Determine the (x, y) coordinate at the center of the cell enclosing the given text.  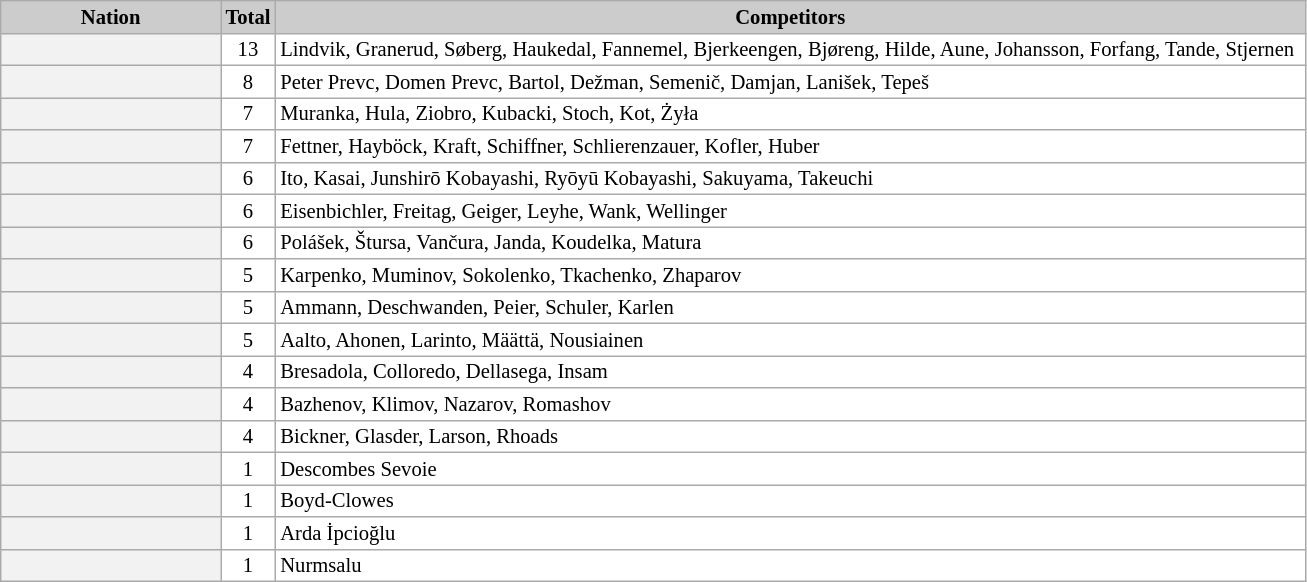
Arda İpcioğlu (790, 532)
8 (248, 81)
Lindvik, Granerud, Søberg, Haukedal, Fannemel, Bjerkeengen, Bjøreng, Hilde, Aune, Johansson, Forfang, Tande, Stjernen (790, 49)
Polášek, Štursa, Vančura, Janda, Koudelka, Matura (790, 242)
Bickner, Glasder, Larson, Rhoads (790, 436)
Nurmsalu (790, 565)
13 (248, 49)
Bazhenov, Klimov, Nazarov, Romashov (790, 404)
Peter Prevc, Domen Prevc, Bartol, Dežman, Semenič, Damjan, Lanišek, Tepeš (790, 81)
Ito, Kasai, Junshirō Kobayashi, Ryōyū Kobayashi, Sakuyama, Takeuchi (790, 178)
Total (248, 16)
Descombes Sevoie (790, 468)
Aalto, Ahonen, Larinto, Määttä, Nousiainen (790, 339)
Competitors (790, 16)
Fettner, Hayböck, Kraft, Schiffner, Schlierenzauer, Kofler, Huber (790, 146)
Karpenko, Muminov, Sokolenko, Tkachenko, Zhaparov (790, 274)
Eisenbichler, Freitag, Geiger, Leyhe, Wank, Wellinger (790, 210)
Bresadola, Colloredo, Dellasega, Insam (790, 371)
Ammann, Deschwanden, Peier, Schuler, Karlen (790, 307)
Muranka, Hula, Ziobro, Kubacki, Stoch, Kot, Żyła (790, 113)
Nation (111, 16)
Boyd-Clowes (790, 500)
